Capture the cell that displays the provided text and extract its (x, y) central coordinate. 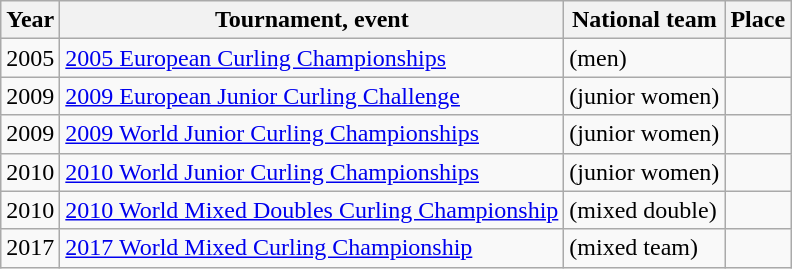
(mixed double) (644, 210)
2010 World Junior Curling Championships (312, 172)
2009 World Junior Curling Championships (312, 134)
(men) (644, 58)
Tournament, event (312, 20)
(mixed team) (644, 248)
2009 European Junior Curling Challenge (312, 96)
2017 World Mixed Curling Championship (312, 248)
Place (758, 20)
2005 European Curling Championships (312, 58)
2005 (30, 58)
2010 World Mixed Doubles Curling Championship (312, 210)
2017 (30, 248)
Year (30, 20)
National team (644, 20)
